For the text-containing cell, return its midpoint in (X, Y) coordinate format. 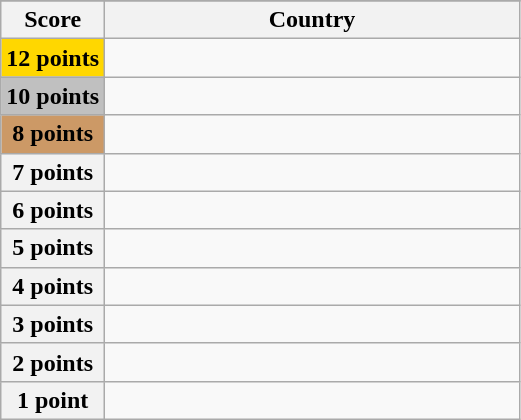
1 point (53, 400)
3 points (53, 324)
Country (312, 20)
5 points (53, 248)
10 points (53, 96)
Score (53, 20)
2 points (53, 362)
7 points (53, 172)
8 points (53, 134)
4 points (53, 286)
12 points (53, 58)
6 points (53, 210)
